Scan for the cell matching the given text and deliver its (x, y) coordinate at center. 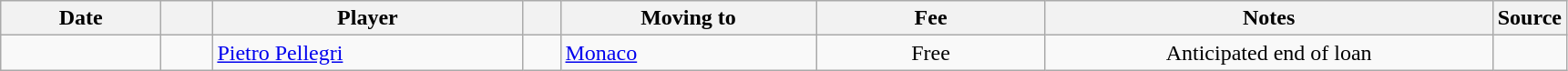
Fee (931, 18)
Pietro Pellegri (368, 53)
Monaco (689, 53)
Notes (1268, 18)
Player (368, 18)
Anticipated end of loan (1268, 53)
Date (81, 18)
Free (931, 53)
Source (1529, 18)
Moving to (689, 18)
